Scan for the cell matching the given text and deliver its (X, Y) coordinate at center. 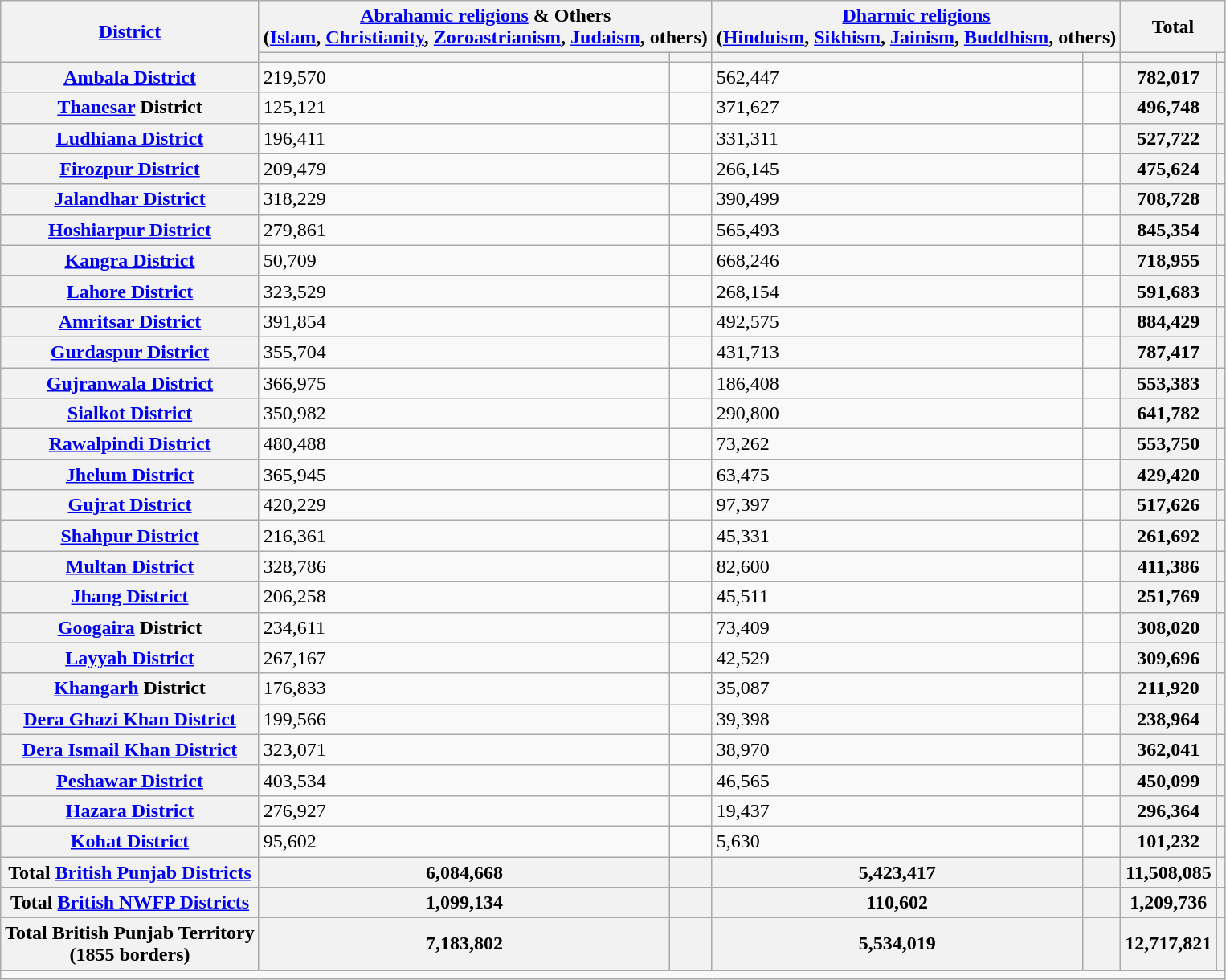
219,570 (464, 77)
Sialkot District (130, 414)
234,611 (464, 627)
365,945 (464, 475)
Jhelum District (130, 475)
5,534,019 (897, 945)
718,955 (1168, 260)
42,529 (897, 658)
475,624 (1168, 169)
Thanesar District (130, 108)
95,602 (464, 841)
266,145 (897, 169)
845,354 (1168, 230)
97,397 (897, 505)
Firozpur District (130, 169)
Total British Punjab Districts (130, 872)
403,534 (464, 780)
Kangra District (130, 260)
527,722 (1168, 138)
73,262 (897, 444)
Googaira District (130, 627)
276,927 (464, 811)
238,964 (1168, 719)
267,167 (464, 658)
318,229 (464, 199)
Ludhiana District (130, 138)
Dera Ismail Khan District (130, 749)
331,311 (897, 138)
186,408 (897, 383)
196,411 (464, 138)
12,717,821 (1168, 945)
216,361 (464, 536)
492,575 (897, 321)
355,704 (464, 352)
290,800 (897, 414)
553,383 (1168, 383)
38,970 (897, 749)
110,602 (897, 903)
420,229 (464, 505)
Jhang District (130, 597)
209,479 (464, 169)
562,447 (897, 77)
Gujranwala District (130, 383)
Total (1173, 27)
46,565 (897, 780)
1,209,736 (1168, 903)
Gujrat District (130, 505)
11,508,085 (1168, 872)
Rawalpindi District (130, 444)
565,493 (897, 230)
63,475 (897, 475)
Total British NWFP Districts (130, 903)
708,728 (1168, 199)
391,854 (464, 321)
480,488 (464, 444)
Gurdaspur District (130, 352)
279,861 (464, 230)
268,154 (897, 291)
1,099,134 (464, 903)
Lahore District (130, 291)
261,692 (1168, 536)
296,364 (1168, 811)
517,626 (1168, 505)
206,258 (464, 597)
73,409 (897, 627)
450,099 (1168, 780)
641,782 (1168, 414)
362,041 (1168, 749)
Dharmic religions(Hinduism, Sikhism, Jainism, Buddhism, others) (916, 27)
308,020 (1168, 627)
7,183,802 (464, 945)
211,920 (1168, 688)
5,630 (897, 841)
429,420 (1168, 475)
553,750 (1168, 444)
411,386 (1168, 566)
82,600 (897, 566)
884,429 (1168, 321)
309,696 (1168, 658)
District (130, 31)
6,084,668 (464, 872)
Hazara District (130, 811)
Shahpur District (130, 536)
199,566 (464, 719)
Multan District (130, 566)
668,246 (897, 260)
591,683 (1168, 291)
45,511 (897, 597)
50,709 (464, 260)
5,423,417 (897, 872)
176,833 (464, 688)
371,627 (897, 108)
39,398 (897, 719)
Khangarh District (130, 688)
496,748 (1168, 108)
Peshawar District (130, 780)
782,017 (1168, 77)
Amritsar District (130, 321)
Ambala District (130, 77)
366,975 (464, 383)
431,713 (897, 352)
350,982 (464, 414)
125,121 (464, 108)
101,232 (1168, 841)
Layyah District (130, 658)
328,786 (464, 566)
Hoshiarpur District (130, 230)
35,087 (897, 688)
Abrahamic religions & Others(Islam, Christianity, Zoroastrianism, Judaism, others) (485, 27)
787,417 (1168, 352)
Kohat District (130, 841)
Jalandhar District (130, 199)
45,331 (897, 536)
323,071 (464, 749)
323,529 (464, 291)
251,769 (1168, 597)
Dera Ghazi Khan District (130, 719)
Total British Punjab Territory(1855 borders) (130, 945)
19,437 (897, 811)
390,499 (897, 199)
